Determine the (x, y) coordinate at the center of the cell enclosing the given text.  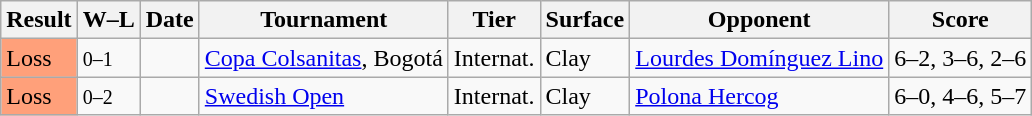
Score (960, 20)
W–L (108, 20)
Lourdes Domínguez Lino (760, 58)
Tier (494, 20)
Result (39, 20)
0–1 (108, 58)
0–2 (108, 96)
Copa Colsanitas, Bogotá (324, 58)
6–0, 4–6, 5–7 (960, 96)
Polona Hercog (760, 96)
Surface (585, 20)
Swedish Open (324, 96)
Opponent (760, 20)
Date (170, 20)
Tournament (324, 20)
6–2, 3–6, 2–6 (960, 58)
